Detect which cell encompasses the target text, then output its (x, y) center coordinate. 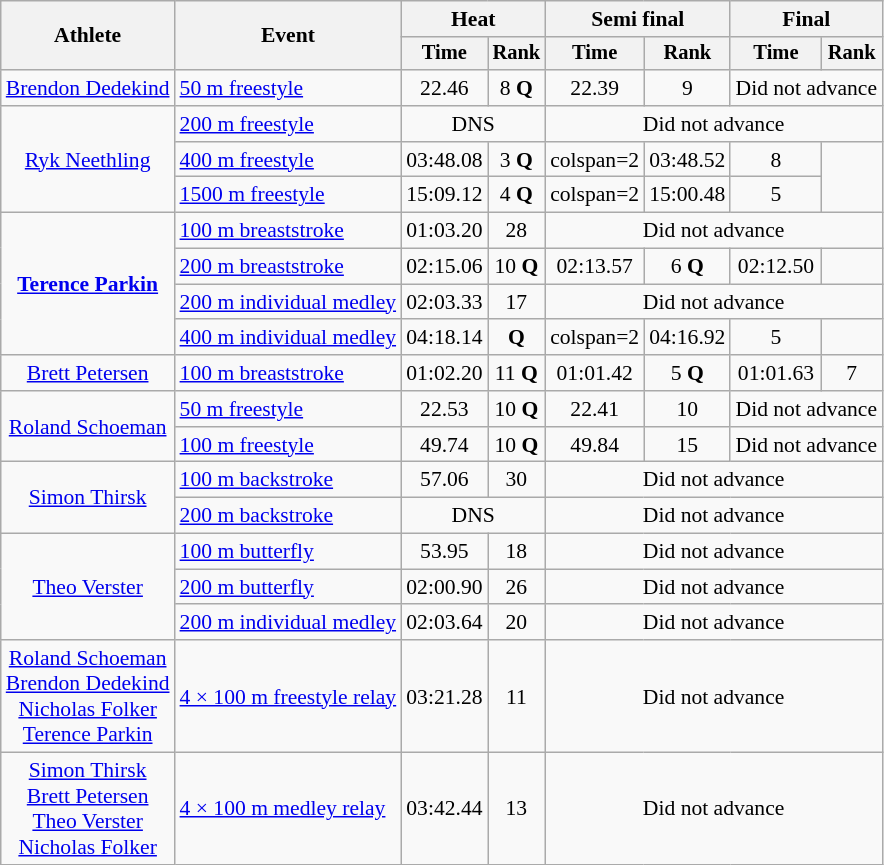
Roland SchoemanBrendon DedekindNicholas FolkerTerence Parkin (88, 696)
11 (517, 696)
9 (687, 88)
200 m breaststroke (288, 267)
22.39 (594, 88)
01:03.20 (444, 231)
Roland Schoeman (88, 426)
30 (517, 480)
02:00.90 (444, 587)
4 × 100 m freestyle relay (288, 696)
04:16.92 (687, 338)
100 m backstroke (288, 480)
15 (687, 445)
100 m freestyle (288, 445)
400 m individual medley (288, 338)
Q (517, 338)
03:21.28 (444, 696)
Simon Thirsk (88, 498)
49.74 (444, 445)
200 m butterfly (288, 587)
400 m freestyle (288, 160)
15:00.48 (687, 195)
5 Q (687, 373)
Terence Parkin (88, 284)
Athlete (88, 36)
10 (687, 409)
15:09.12 (444, 195)
04:18.14 (444, 338)
28 (517, 231)
Simon ThirskBrett PetersenTheo VersterNicholas Folker (88, 809)
57.06 (444, 480)
01:01.42 (594, 373)
49.84 (594, 445)
7 (852, 373)
02:03.64 (444, 623)
200 m backstroke (288, 516)
01:02.20 (444, 373)
1500 m freestyle (288, 195)
03:48.52 (687, 160)
03:48.08 (444, 160)
Brendon Dedekind (88, 88)
6 Q (687, 267)
03:42.44 (444, 809)
Heat (473, 19)
8 (776, 160)
Ryk Neethling (88, 160)
22.46 (444, 88)
22.41 (594, 409)
22.53 (444, 409)
02:13.57 (594, 267)
Event (288, 36)
17 (517, 302)
Semi final (638, 19)
20 (517, 623)
200 m freestyle (288, 124)
Final (806, 19)
4 Q (517, 195)
13 (517, 809)
53.95 (444, 552)
Brett Petersen (88, 373)
02:15.06 (444, 267)
26 (517, 587)
3 Q (517, 160)
Theo Verster (88, 588)
01:01.63 (776, 373)
02:12.50 (776, 267)
11 Q (517, 373)
4 × 100 m medley relay (288, 809)
100 m butterfly (288, 552)
02:03.33 (444, 302)
18 (517, 552)
8 Q (517, 88)
